For the text-containing cell, return its midpoint in (X, Y) coordinate format. 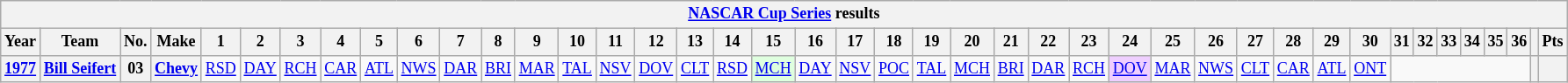
35 (1495, 42)
31 (1402, 42)
21 (1010, 42)
12 (656, 42)
Bill Seifert (79, 68)
3 (300, 42)
8 (499, 42)
23 (1089, 42)
13 (696, 42)
20 (972, 42)
29 (1332, 42)
NASCAR Cup Series results (784, 14)
28 (1293, 42)
17 (856, 42)
10 (577, 42)
25 (1173, 42)
27 (1254, 42)
19 (931, 42)
Make (177, 42)
1977 (21, 68)
11 (615, 42)
30 (1370, 42)
2 (260, 42)
34 (1472, 42)
6 (418, 42)
16 (815, 42)
33 (1449, 42)
ONT (1370, 68)
POC (894, 68)
1 (220, 42)
Team (79, 42)
26 (1216, 42)
36 (1520, 42)
14 (733, 42)
24 (1130, 42)
Pts (1553, 42)
22 (1049, 42)
18 (894, 42)
7 (460, 42)
03 (135, 68)
5 (379, 42)
9 (537, 42)
No. (135, 42)
15 (773, 42)
4 (341, 42)
32 (1425, 42)
Year (21, 42)
Chevy (177, 68)
